Find where the given text appears and provide that cell's center as [x, y] coordinate. 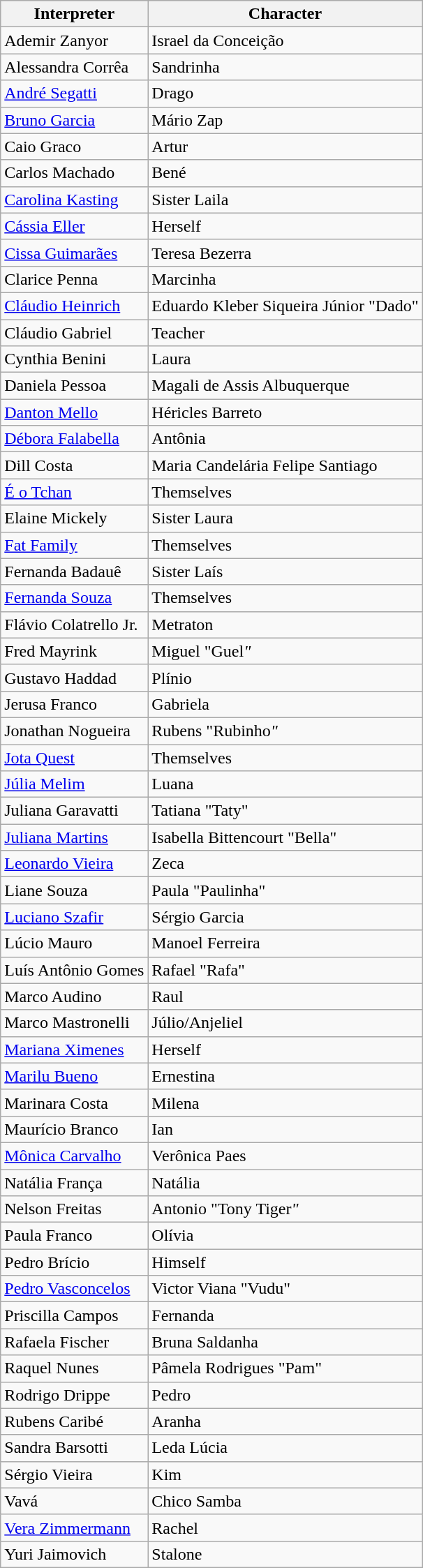
Teacher [285, 333]
Jonathan Nogueira [74, 731]
Drago [285, 94]
Leda Lúcia [285, 1448]
Caio Graco [74, 147]
Natália França [74, 1183]
Sister Laila [285, 200]
Himself [285, 1262]
Chico Samba [285, 1501]
Sérgio Vieira [74, 1474]
Isabella Bittencourt "Bella" [285, 837]
Raul [285, 996]
Elaine Mickely [74, 518]
Gabriela [285, 704]
Luciano Szafir [74, 917]
Marcinha [285, 279]
Olívia [285, 1236]
Rachel [285, 1528]
Fred Mayrink [74, 651]
Fernanda Souza [74, 598]
Luana [285, 784]
Metraton [285, 625]
Cláudio Heinrich [74, 306]
Pâmela Rodrigues "Pam" [285, 1368]
André Segatti [74, 94]
Leonardo Vieira [74, 864]
Victor Viana "Vudu" [285, 1289]
Sandrinha [285, 67]
Marco Audino [74, 996]
Clarice Penna [74, 279]
Antonio "Tony Tiger" [285, 1209]
Maria Candelária Felipe Santiago [285, 465]
Bruno Garcia [74, 120]
Fernanda [285, 1315]
Paula "Paulinha" [285, 890]
Flávio Colatrello Jr. [74, 625]
Daniela Pessoa [74, 386]
Rubens "Rubinho" [285, 731]
Mônica Carvalho [74, 1156]
Júlia Melim [74, 784]
Sister Laura [285, 518]
Kim [285, 1474]
Paula Franco [74, 1236]
Miguel "Guel" [285, 651]
Luís Antônio Gomes [74, 970]
É o Tchan [74, 492]
Marilu Bueno [74, 1076]
Dill Costa [74, 465]
Cynthia Benini [74, 359]
Bené [285, 173]
Rodrigo Drippe [74, 1395]
Character [285, 14]
Cássia Eller [74, 226]
Pedro [285, 1395]
Lúcio Mauro [74, 943]
Marco Mastronelli [74, 1023]
Pedro Vasconcelos [74, 1289]
Juliana Martins [74, 837]
Antônia [285, 439]
Magali de Assis Albuquerque [285, 386]
Vavá [74, 1501]
Rafael "Rafa" [285, 970]
Sister Laís [285, 572]
Liane Souza [74, 890]
Héricles Barreto [285, 412]
Mariana Ximenes [74, 1050]
Artur [285, 147]
Marinara Costa [74, 1103]
Laura [285, 359]
Natália [285, 1183]
Raquel Nunes [74, 1368]
Juliana Garavatti [74, 811]
Verônica Paes [285, 1156]
Zeca [285, 864]
Manoel Ferreira [285, 943]
Ian [285, 1129]
Fat Family [74, 545]
Jerusa Franco [74, 704]
Priscilla Campos [74, 1315]
Alessandra Corrêa [74, 67]
Yuri Jaimovich [74, 1554]
Israel da Conceição [285, 40]
Vera Zimmermann [74, 1528]
Pedro Brício [74, 1262]
Aranha [285, 1421]
Cláudio Gabriel [74, 333]
Ademir Zanyor [74, 40]
Gustavo Haddad [74, 678]
Danton Mello [74, 412]
Jota Quest [74, 757]
Cissa Guimarães [74, 253]
Rafaela Fischer [74, 1342]
Maurício Branco [74, 1129]
Débora Falabella [74, 439]
Tatiana "Taty" [285, 811]
Interpreter [74, 14]
Rubens Caribé [74, 1421]
Ernestina [285, 1076]
Plínio [285, 678]
Bruna Saldanha [285, 1342]
Mário Zap [285, 120]
Stalone [285, 1554]
Nelson Freitas [74, 1209]
Carolina Kasting [74, 200]
Milena [285, 1103]
Eduardo Kleber Siqueira Júnior "Dado" [285, 306]
Carlos Machado [74, 173]
Teresa Bezerra [285, 253]
Júlio/Anjeliel [285, 1023]
Sérgio Garcia [285, 917]
Sandra Barsotti [74, 1448]
Fernanda Badauê [74, 572]
